Identify which cell holds the provided text, then report its (x, y) central coordinate. 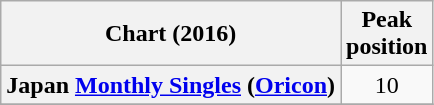
Peak position (387, 34)
10 (387, 85)
Japan Monthly Singles (Oricon) (171, 85)
Chart (2016) (171, 34)
